Pinpoint the cell where the given text exists, returning its [X, Y] midpoint coordinate. 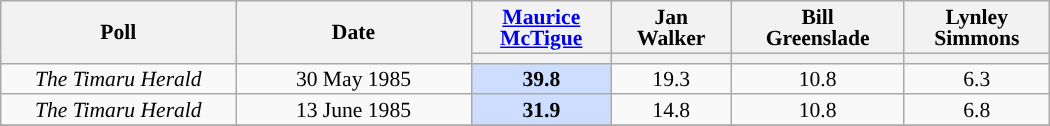
14.8 [672, 110]
LynleySimmons [976, 27]
30 May 1985 [354, 78]
13 June 1985 [354, 110]
JanWalker [672, 27]
Date [354, 32]
MauriceMcTigue [542, 27]
6.8 [976, 110]
6.3 [976, 78]
BillGreenslade [818, 27]
19.3 [672, 78]
39.8 [542, 78]
Poll [118, 32]
31.9 [542, 110]
